Return (X, Y) of the center of cell containing provided text 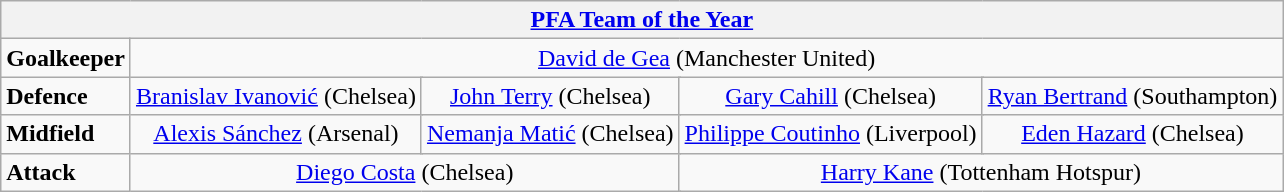
Midfield (66, 134)
John Terry (Chelsea) (550, 96)
Diego Costa (Chelsea) (404, 172)
PFA Team of the Year (642, 20)
Defence (66, 96)
Eden Hazard (Chelsea) (1132, 134)
Branislav Ivanović (Chelsea) (276, 96)
Goalkeeper (66, 58)
Harry Kane (Tottenham Hotspur) (981, 172)
Gary Cahill (Chelsea) (830, 96)
Nemanja Matić (Chelsea) (550, 134)
Ryan Bertrand (Southampton) (1132, 96)
Attack (66, 172)
David de Gea (Manchester United) (706, 58)
Philippe Coutinho (Liverpool) (830, 134)
Alexis Sánchez (Arsenal) (276, 134)
